Search for the cell housing the specified text and yield its [X, Y] center coordinate. 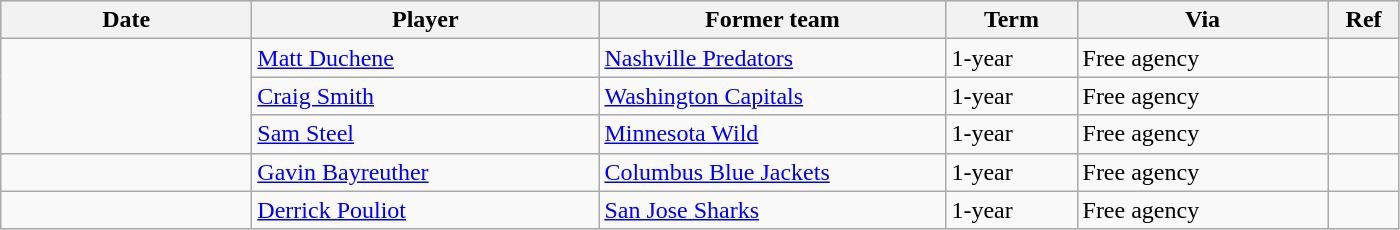
Term [1012, 20]
Sam Steel [426, 134]
Nashville Predators [772, 58]
Minnesota Wild [772, 134]
Former team [772, 20]
Columbus Blue Jackets [772, 172]
Washington Capitals [772, 96]
Date [126, 20]
Craig Smith [426, 96]
Gavin Bayreuther [426, 172]
San Jose Sharks [772, 210]
Matt Duchene [426, 58]
Player [426, 20]
Ref [1364, 20]
Via [1202, 20]
Derrick Pouliot [426, 210]
